Scan for the cell matching the given text and deliver its (x, y) coordinate at center. 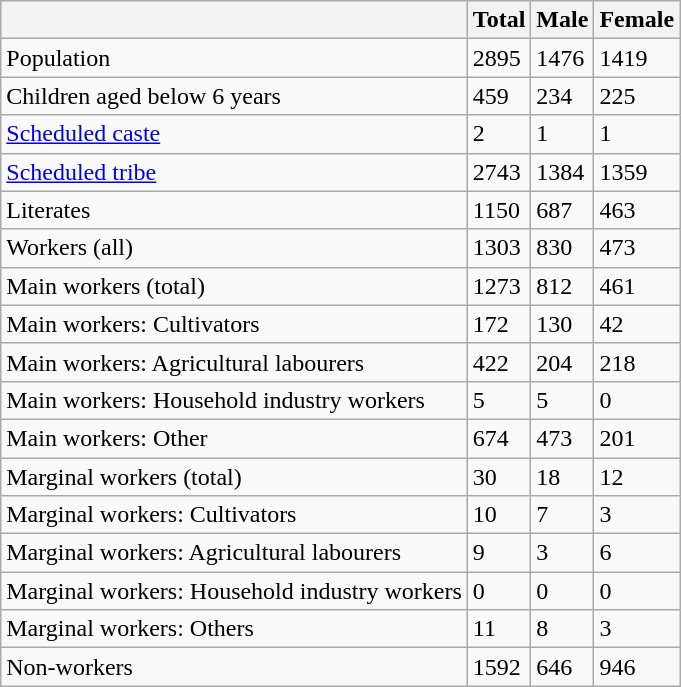
172 (499, 324)
Scheduled tribe (234, 172)
1303 (499, 248)
18 (562, 477)
Population (234, 58)
687 (562, 210)
946 (637, 667)
1150 (499, 210)
422 (499, 362)
1273 (499, 286)
Scheduled caste (234, 134)
234 (562, 96)
Workers (all) (234, 248)
1419 (637, 58)
Marginal workers: Others (234, 629)
8 (562, 629)
1592 (499, 667)
Main workers: Household industry workers (234, 400)
646 (562, 667)
Marginal workers: Cultivators (234, 515)
812 (562, 286)
Marginal workers: Agricultural labourers (234, 553)
461 (637, 286)
Main workers: Other (234, 438)
Literates (234, 210)
Female (637, 20)
225 (637, 96)
Male (562, 20)
Children aged below 6 years (234, 96)
Marginal workers (total) (234, 477)
Main workers: Agricultural labourers (234, 362)
7 (562, 515)
Main workers: Cultivators (234, 324)
130 (562, 324)
Marginal workers: Household industry workers (234, 591)
1476 (562, 58)
204 (562, 362)
830 (562, 248)
10 (499, 515)
30 (499, 477)
12 (637, 477)
42 (637, 324)
459 (499, 96)
1384 (562, 172)
Total (499, 20)
674 (499, 438)
9 (499, 553)
6 (637, 553)
463 (637, 210)
2743 (499, 172)
2 (499, 134)
218 (637, 362)
2895 (499, 58)
Main workers (total) (234, 286)
11 (499, 629)
Non-workers (234, 667)
1359 (637, 172)
201 (637, 438)
